Search for the cell housing the specified text and yield its (X, Y) center coordinate. 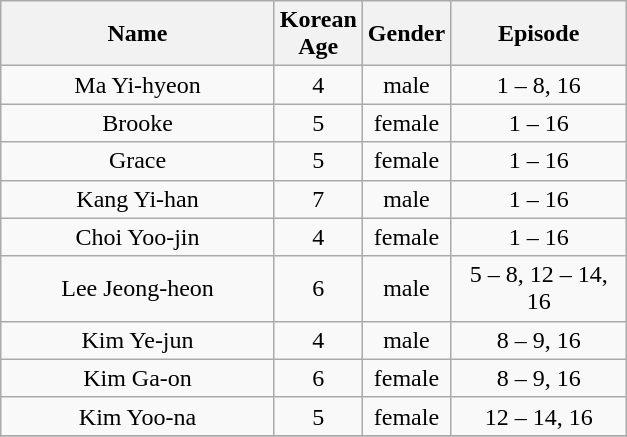
12 – 14, 16 (539, 416)
Kang Yi-han (138, 199)
Kim Ye-jun (138, 340)
Lee Jeong-heon (138, 288)
Grace (138, 161)
5 – 8, 12 – 14, 16 (539, 288)
Name (138, 34)
Choi Yoo-jin (138, 237)
Kim Yoo-na (138, 416)
Gender (406, 34)
Kim Ga-on (138, 378)
Brooke (138, 123)
KoreanAge (318, 34)
1 – 8, 16 (539, 85)
Ma Yi-hyeon (138, 85)
Episode (539, 34)
7 (318, 199)
